Detect which cell encompasses the target text, then output its [x, y] center coordinate. 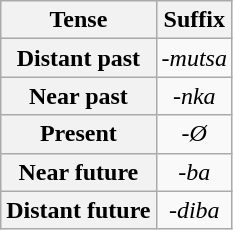
Distant future [78, 210]
Suffix [194, 20]
-Ø [194, 134]
-diba [194, 210]
-mutsa [194, 58]
Near past [78, 96]
Tense [78, 20]
-ba [194, 172]
-nka [194, 96]
Distant past [78, 58]
Near future [78, 172]
Present [78, 134]
